From the cell containing the given text, extract its center point as (x, y) coordinate. 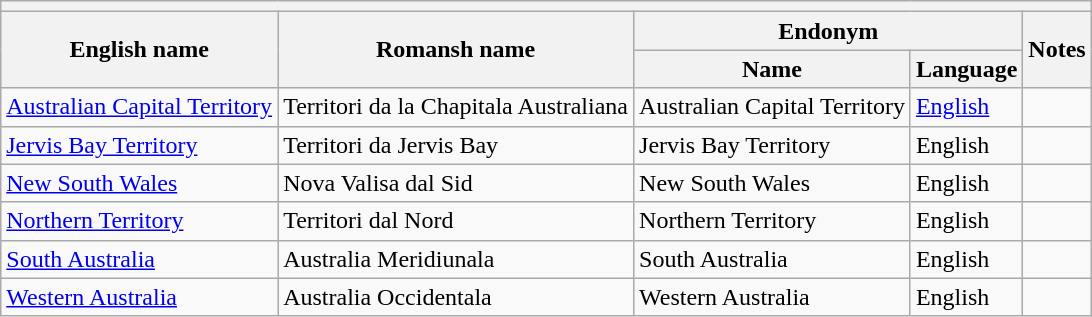
Territori dal Nord (456, 221)
English name (140, 50)
Australia Occidentala (456, 297)
Australia Meridiunala (456, 259)
Endonym (828, 31)
Name (772, 69)
Language (966, 69)
Notes (1057, 50)
Territori da Jervis Bay (456, 145)
Nova Valisa dal Sid (456, 183)
Romansh name (456, 50)
Territori da la Chapitala Australiana (456, 107)
